Output the [X, Y] coordinate of the center of the cell containing the given text.  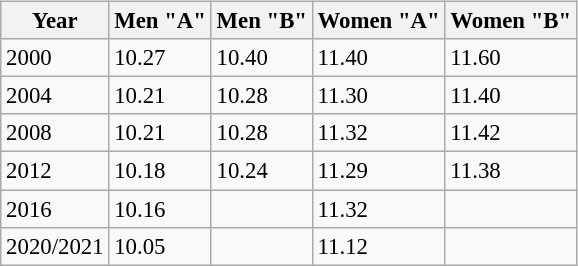
10.18 [160, 171]
2020/2021 [55, 246]
2004 [55, 96]
10.24 [262, 171]
2000 [55, 58]
Year [55, 21]
11.42 [510, 133]
2016 [55, 209]
11.29 [378, 171]
11.12 [378, 246]
10.05 [160, 246]
2012 [55, 171]
Women "A" [378, 21]
Women "B" [510, 21]
10.40 [262, 58]
10.16 [160, 209]
10.27 [160, 58]
Men "A" [160, 21]
11.60 [510, 58]
Men "B" [262, 21]
11.38 [510, 171]
11.30 [378, 96]
2008 [55, 133]
